Extract the (x, y) coordinate from the center of the cell holding the provided text.  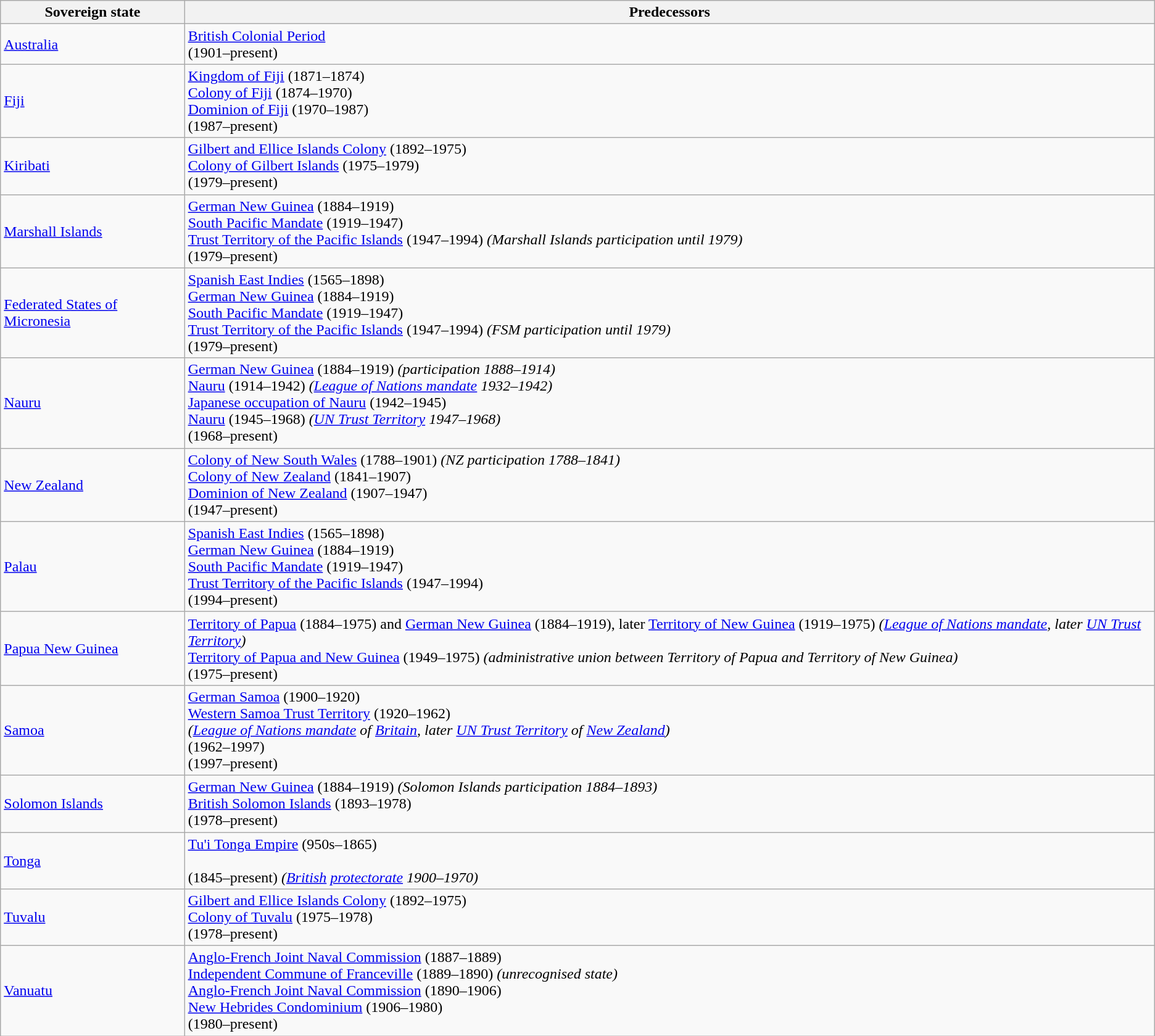
Samoa (93, 730)
Gilbert and Ellice Islands Colony (1892–1975) Colony of Tuvalu (1975–1978) (1978–present) (669, 918)
German New Guinea (1884–1919) (Solomon Islands participation 1884–1893) British Solomon Islands (1893–1978) (1978–present) (669, 803)
Sovereign state (93, 12)
Tuvalu (93, 918)
New Zealand (93, 485)
Federated States of Micronesia (93, 313)
Papua New Guinea (93, 648)
Australia (93, 44)
Nauru (93, 403)
Tu'i Tonga Empire (950s–1865) (1845–present) (British protectorate 1900–1970) (669, 860)
Palau (93, 566)
Vanuatu (93, 991)
Kiribati (93, 166)
Marshall Islands (93, 231)
Gilbert and Ellice Islands Colony (1892–1975) Colony of Gilbert Islands (1975–1979) (1979–present) (669, 166)
Predecessors (669, 12)
Solomon Islands (93, 803)
British Colonial Period (1901–present) (669, 44)
Kingdom of Fiji (1871–1874) Colony of Fiji (1874–1970) Dominion of Fiji (1970–1987) (1987–present) (669, 101)
Tonga (93, 860)
Fiji (93, 101)
